Return (x, y) of the center of cell containing provided text 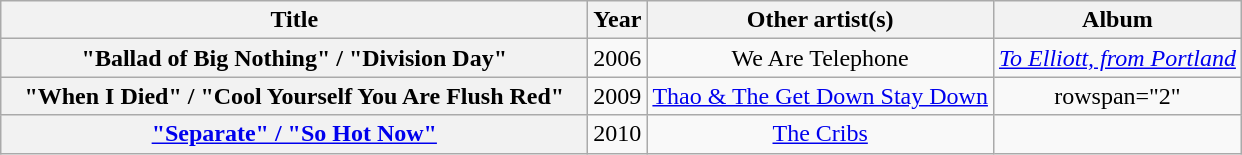
To Elliott, from Portland (1117, 58)
We Are Telephone (820, 58)
The Cribs (820, 134)
2006 (618, 58)
"Ballad of Big Nothing" / "Division Day" (294, 58)
Year (618, 20)
Other artist(s) (820, 20)
Title (294, 20)
2009 (618, 96)
2010 (618, 134)
"Separate" / "So Hot Now" (294, 134)
Album (1117, 20)
rowspan="2" (1117, 96)
"When I Died" / "Cool Yourself You Are Flush Red" (294, 96)
Thao & The Get Down Stay Down (820, 96)
